Locate the cell with the specified text and output its (x, y) center coordinate. 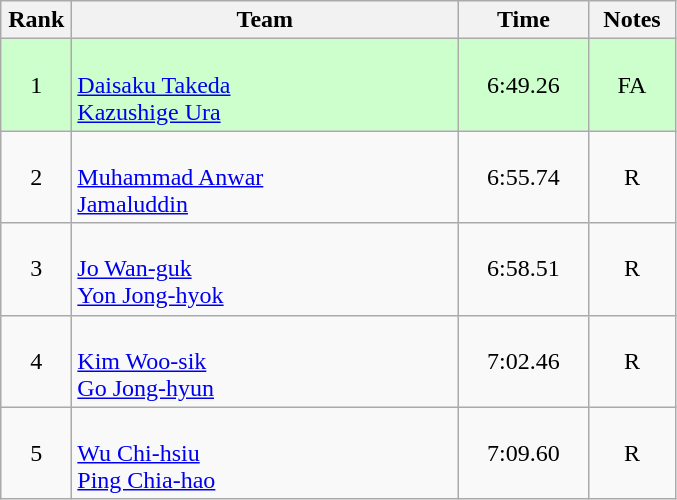
3 (36, 269)
Kim Woo-sikGo Jong-hyun (265, 361)
Rank (36, 20)
Notes (632, 20)
FA (632, 85)
Team (265, 20)
Muhammad AnwarJamaluddin (265, 177)
1 (36, 85)
Time (524, 20)
6:55.74 (524, 177)
2 (36, 177)
Wu Chi-hsiuPing Chia-hao (265, 453)
6:58.51 (524, 269)
7:02.46 (524, 361)
5 (36, 453)
Jo Wan-gukYon Jong-hyok (265, 269)
4 (36, 361)
Daisaku TakedaKazushige Ura (265, 85)
7:09.60 (524, 453)
6:49.26 (524, 85)
